Find where the given text appears and provide that cell's center as [X, Y] coordinate. 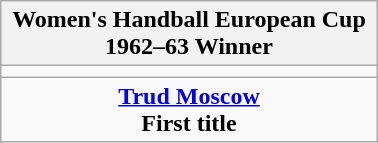
Women's Handball European Cup 1962–63 Winner [189, 34]
Trud MoscowFirst title [189, 110]
